Determine the [X, Y] coordinate at the center of the cell enclosing the given text.  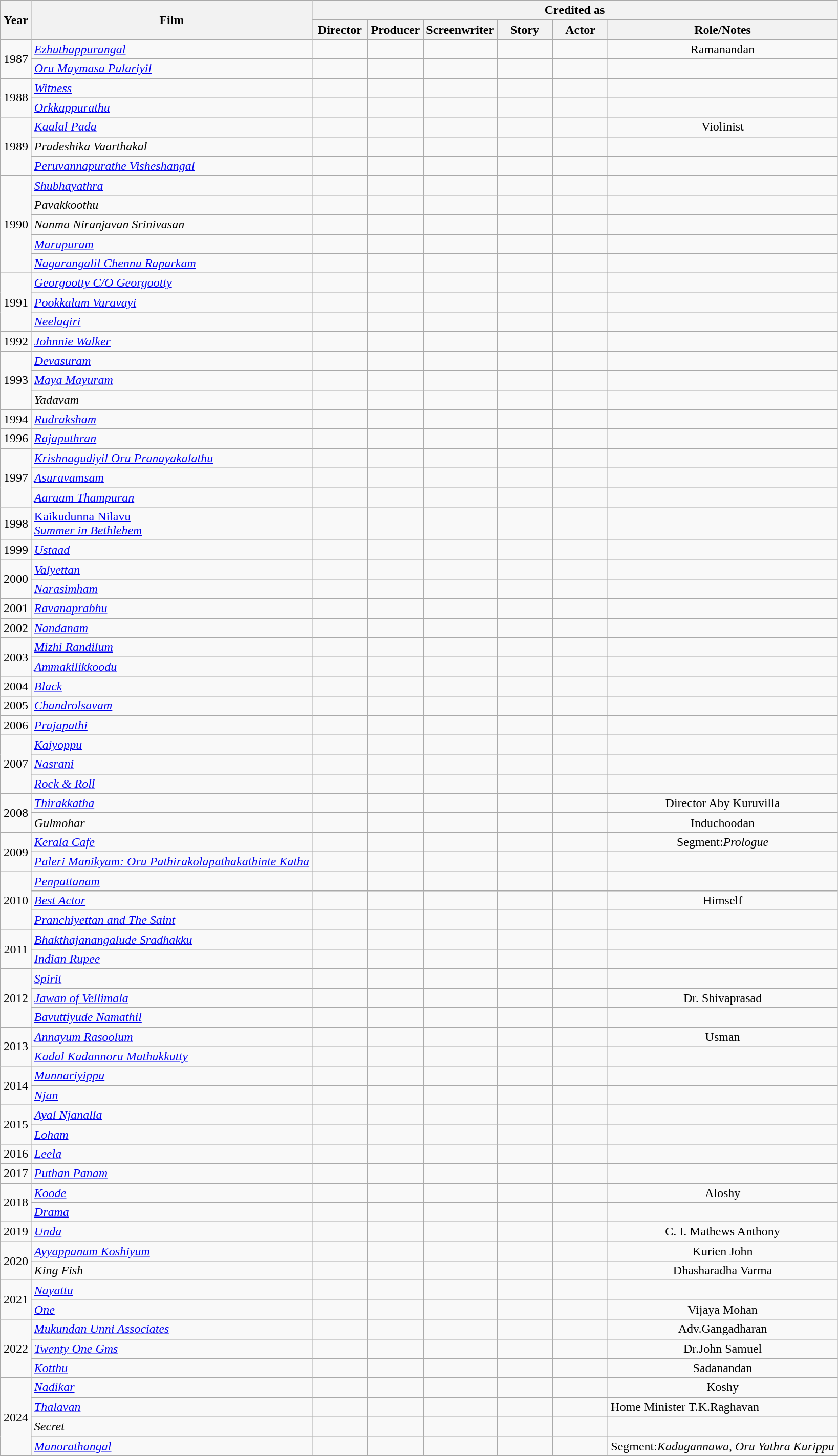
Nagarangalil Chennu Raparkam [171, 264]
Paleri Manikyam: Oru Pathirakolapathakathinte Katha [171, 861]
1989 [16, 146]
Kaiyoppu [171, 745]
Ayal Njanalla [171, 1115]
Dr. Shivaprasad [723, 998]
Nanma Niranjavan Srinivasan [171, 224]
Neelagiri [171, 322]
Vijaya Mohan [723, 1310]
Producer [395, 30]
Manorathangal [171, 1446]
Bavuttiyude Namathil [171, 1017]
Mizhi Randilum [171, 647]
Screenwriter [460, 30]
Rajaputhran [171, 439]
1998 [16, 523]
Usman [723, 1037]
Segment:Kadugannawa, Oru Yathra Kurippu [723, 1446]
Role/Notes [723, 30]
Credited as [575, 10]
2006 [16, 725]
2004 [16, 686]
Devasuram [171, 361]
Koshy [723, 1387]
Narasimham [171, 589]
Black [171, 686]
1990 [16, 224]
Nayattu [171, 1290]
Pookkalam Varavayi [171, 302]
Director [340, 30]
Ravanaprabhu [171, 609]
Mukundan Unni Associates [171, 1329]
Drama [171, 1212]
Induchoodan [723, 822]
Kadal Kadannoru Mathukkutty [171, 1056]
2005 [16, 706]
Kotthu [171, 1368]
2002 [16, 628]
Segment:Prologue [723, 842]
C. I. Mathews Anthony [723, 1232]
Nandanam [171, 628]
Year [16, 20]
Jawan of Vellimala [171, 998]
One [171, 1310]
1988 [16, 98]
2000 [16, 579]
2011 [16, 949]
Aaraam Thampuran [171, 497]
Kurien John [723, 1251]
Secret [171, 1426]
Thalavan [171, 1407]
Film [171, 20]
Njan [171, 1095]
Rock & Roll [171, 784]
Krishnagudiyil Oru Pranayakalathu [171, 458]
Leela [171, 1154]
Ayyappanum Koshiyum [171, 1251]
Prajapathi [171, 725]
Ramanandan [723, 49]
1993 [16, 380]
2009 [16, 852]
2015 [16, 1124]
1994 [16, 419]
2024 [16, 1417]
1992 [16, 341]
1997 [16, 477]
Ezhuthappurangal [171, 49]
Kerala Cafe [171, 842]
2020 [16, 1261]
Nasrani [171, 764]
Asuravamsam [171, 477]
Pranchiyettan and The Saint [171, 920]
Dr.John Samuel [723, 1349]
Marupuram [171, 244]
Koode [171, 1193]
Gulmohar [171, 822]
Chandrolsavam [171, 706]
Puthan Panam [171, 1173]
2014 [16, 1085]
2018 [16, 1203]
Maya Mayuram [171, 380]
2021 [16, 1300]
Ustaad [171, 550]
Best Actor [171, 901]
Unda [171, 1232]
2007 [16, 764]
Adv.Gangadharan [723, 1329]
Sadanandan [723, 1368]
Witness [171, 88]
2013 [16, 1047]
Bhakthajanangalude Sradhakku [171, 940]
King Fish [171, 1271]
Aloshy [723, 1193]
Orkkappurathu [171, 107]
Georgootty C/O Georgootty [171, 283]
Munnariyippu [171, 1076]
Story [525, 30]
Ammakilikkoodu [171, 667]
Penpattanam [171, 881]
1999 [16, 550]
Indian Rupee [171, 959]
Kaalal Pada [171, 127]
Spirit [171, 979]
2016 [16, 1154]
Annayum Rasoolum [171, 1037]
2001 [16, 609]
Violinist [723, 127]
Nadikar [171, 1387]
Director Aby Kuruvilla [723, 803]
Twenty One Gms [171, 1349]
Actor [581, 30]
1987 [16, 59]
Yadavam [171, 400]
Loham [171, 1134]
Pradeshika Vaarthakal [171, 146]
2019 [16, 1232]
Peruvannapurathe Visheshangal [171, 166]
1996 [16, 439]
Rudraksham [171, 419]
Thirakkatha [171, 803]
1991 [16, 302]
2010 [16, 900]
Oru Maymasa Pulariyil [171, 69]
Kaikudunna NilavuSummer in Bethlehem [171, 523]
Shubhayathra [171, 185]
Home Minister T.K.Raghavan [723, 1407]
2017 [16, 1173]
2003 [16, 657]
Himself [723, 901]
Valyettan [171, 570]
Pavakkoothu [171, 205]
Dhasharadha Varma [723, 1271]
2012 [16, 998]
2008 [16, 813]
Johnnie Walker [171, 341]
2022 [16, 1349]
